Detect which cell encompasses the target text, then output its [x, y] center coordinate. 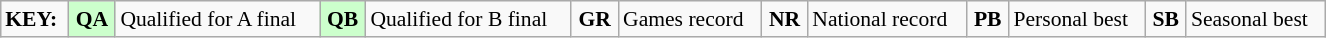
GR [594, 19]
National record [887, 19]
QA [92, 19]
Games record [690, 19]
Qualified for A final [218, 19]
NR [784, 19]
QB [342, 19]
KEY: [34, 19]
SB [1166, 19]
PB [988, 19]
Personal best [1076, 19]
Seasonal best [1256, 19]
Qualified for B final [468, 19]
